Detect which cell encompasses the target text, then output its (X, Y) center coordinate. 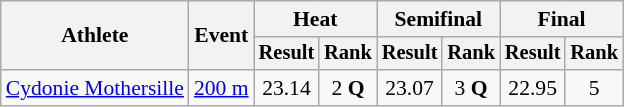
23.07 (410, 88)
Event (222, 36)
Athlete (95, 36)
23.14 (287, 88)
200 m (222, 88)
22.95 (533, 88)
Final (562, 19)
2 Q (348, 88)
Cydonie Mothersille (95, 88)
Heat (316, 19)
Semifinal (438, 19)
5 (594, 88)
3 Q (471, 88)
